Scan for the cell matching the given text and deliver its (x, y) coordinate at center. 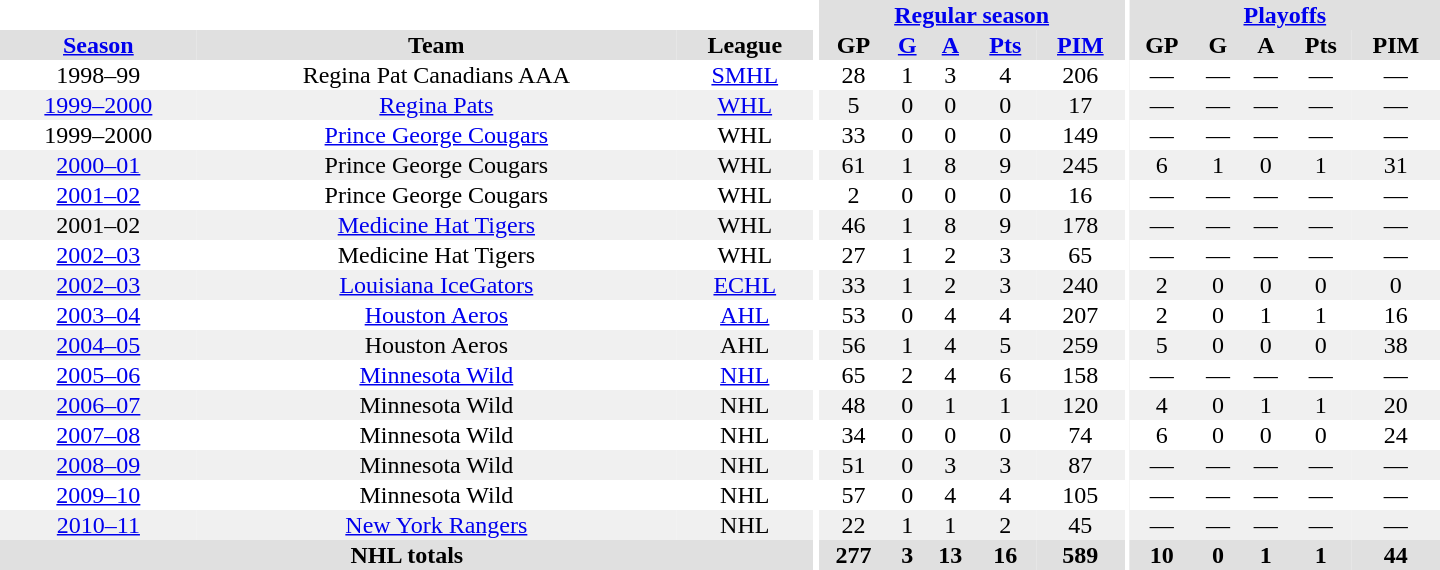
56 (854, 345)
2005–06 (98, 375)
20 (1396, 405)
53 (854, 315)
240 (1080, 285)
45 (1080, 525)
589 (1080, 555)
28 (854, 75)
Louisiana IceGators (436, 285)
10 (1162, 555)
2004–05 (98, 345)
245 (1080, 165)
259 (1080, 345)
ECHL (745, 285)
27 (854, 255)
149 (1080, 135)
31 (1396, 165)
38 (1396, 345)
51 (854, 465)
207 (1080, 315)
Season (98, 45)
120 (1080, 405)
17 (1080, 105)
League (745, 45)
Regina Pats (436, 105)
New York Rangers (436, 525)
48 (854, 405)
277 (854, 555)
Playoffs (1285, 15)
Regular season (972, 15)
74 (1080, 435)
105 (1080, 495)
2010–11 (98, 525)
46 (854, 225)
2009–10 (98, 495)
Team (436, 45)
2006–07 (98, 405)
87 (1080, 465)
206 (1080, 75)
22 (854, 525)
2007–08 (98, 435)
57 (854, 495)
44 (1396, 555)
NHL totals (407, 555)
SMHL (745, 75)
1998–99 (98, 75)
2000–01 (98, 165)
178 (1080, 225)
24 (1396, 435)
2003–04 (98, 315)
34 (854, 435)
61 (854, 165)
2008–09 (98, 465)
13 (950, 555)
158 (1080, 375)
Regina Pat Canadians AAA (436, 75)
